Capture the cell that displays the provided text and extract its (X, Y) central coordinate. 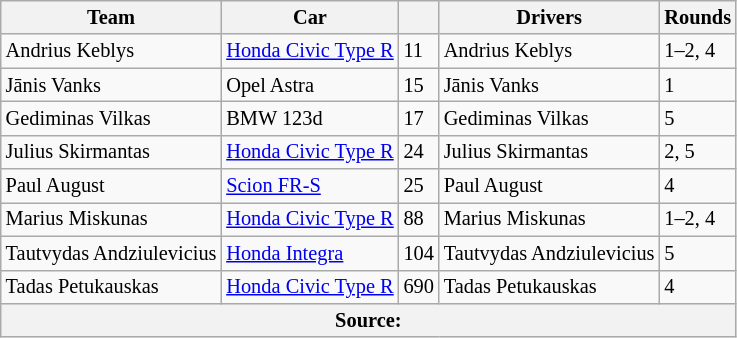
104 (419, 253)
1 (698, 85)
Rounds (698, 17)
2, 5 (698, 152)
15 (419, 85)
Drivers (550, 17)
Team (112, 17)
Source: (368, 320)
24 (419, 152)
BMW 123d (310, 118)
17 (419, 118)
25 (419, 186)
11 (419, 51)
Car (310, 17)
88 (419, 219)
690 (419, 287)
Opel Astra (310, 85)
Scion FR-S (310, 186)
Honda Integra (310, 253)
